Capture the cell that displays the provided text and extract its [x, y] central coordinate. 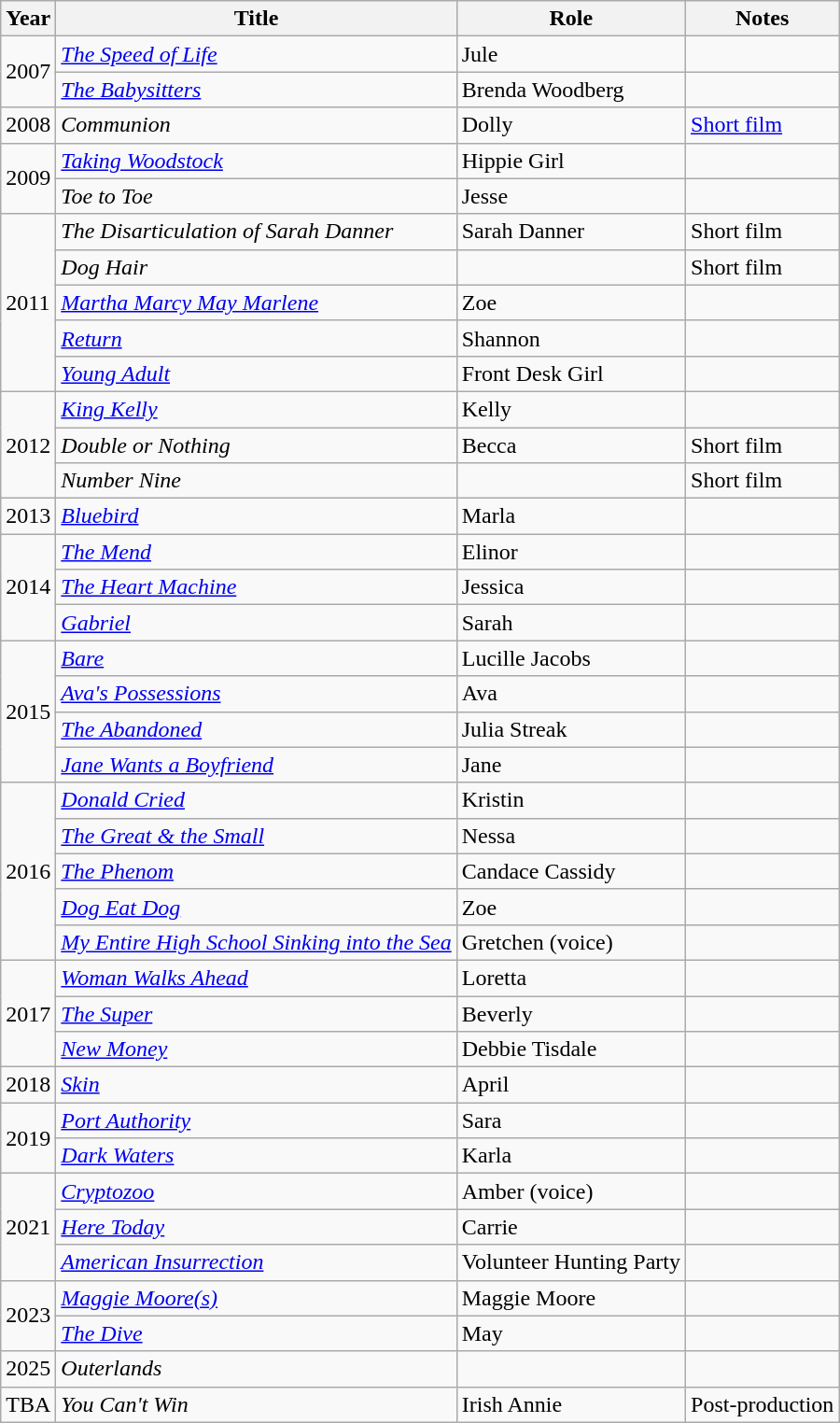
Dog Hair [256, 267]
Kristin [571, 800]
Gretchen (voice) [571, 942]
2008 [28, 125]
The Super [256, 1013]
Nessa [571, 836]
Donald Cried [256, 800]
Year [28, 19]
Cryptozoo [256, 1191]
Maggie Moore [571, 1298]
Sarah Danner [571, 232]
The Speed of Life [256, 54]
Hippie Girl [571, 161]
The Mend [256, 552]
Gabriel [256, 623]
Jule [571, 54]
Dolly [571, 125]
Return [256, 338]
Sarah [571, 623]
2023 [28, 1316]
April [571, 1085]
TBA [28, 1404]
2017 [28, 1013]
The Great & the Small [256, 836]
Outerlands [256, 1369]
The Dive [256, 1333]
The Heart Machine [256, 587]
2016 [28, 871]
The Abandoned [256, 729]
Bare [256, 658]
Ava's Possessions [256, 694]
2012 [28, 444]
Skin [256, 1085]
Lucille Jacobs [571, 658]
New Money [256, 1050]
Debbie Tisdale [571, 1050]
Title [256, 19]
Taking Woodstock [256, 161]
Post-production [763, 1404]
Woman Walks Ahead [256, 978]
Kelly [571, 409]
Maggie Moore(s) [256, 1298]
The Babysitters [256, 90]
Jane [571, 765]
Brenda Woodberg [571, 90]
My Entire High School Sinking into the Sea [256, 942]
You Can't Win [256, 1404]
Notes [763, 19]
2015 [28, 711]
Communion [256, 125]
2014 [28, 587]
2013 [28, 516]
Toe to Toe [256, 196]
Irish Annie [571, 1404]
2025 [28, 1369]
Bluebird [256, 516]
Young Adult [256, 373]
Dark Waters [256, 1156]
Jessica [571, 587]
Becca [571, 445]
Julia Streak [571, 729]
Beverly [571, 1013]
Role [571, 19]
Jane Wants a Boyfriend [256, 765]
Dog Eat Dog [256, 907]
Martha Marcy May Marlene [256, 303]
American Insurrection [256, 1262]
The Phenom [256, 871]
King Kelly [256, 409]
Ava [571, 694]
Front Desk Girl [571, 373]
2018 [28, 1085]
2009 [28, 178]
2021 [28, 1227]
Sara [571, 1120]
2007 [28, 72]
Loretta [571, 978]
Shannon [571, 338]
Carrie [571, 1227]
Jesse [571, 196]
The Disarticulation of Sarah Danner [256, 232]
Port Authority [256, 1120]
Elinor [571, 552]
Candace Cassidy [571, 871]
Volunteer Hunting Party [571, 1262]
Number Nine [256, 481]
Here Today [256, 1227]
2019 [28, 1138]
May [571, 1333]
Marla [571, 516]
Karla [571, 1156]
Double or Nothing [256, 445]
Amber (voice) [571, 1191]
2011 [28, 303]
